For the text-containing cell, return its midpoint in (X, Y) coordinate format. 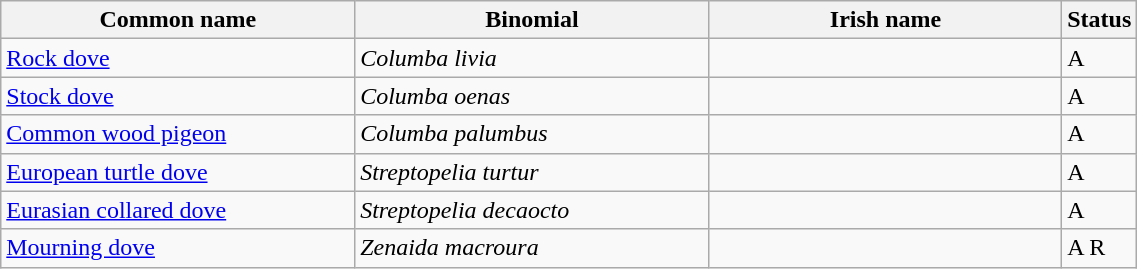
Mourning dove (178, 248)
Status (1100, 20)
Streptopelia decaocto (532, 210)
Eurasian collared dove (178, 210)
Stock dove (178, 96)
Zenaida macroura (532, 248)
European turtle dove (178, 172)
Irish name (885, 20)
Columba oenas (532, 96)
Columba livia (532, 58)
Common wood pigeon (178, 134)
Rock dove (178, 58)
Columba palumbus (532, 134)
Streptopelia turtur (532, 172)
Binomial (532, 20)
A R (1100, 248)
Common name (178, 20)
